Pinpoint the cell where the given text exists, returning its [x, y] midpoint coordinate. 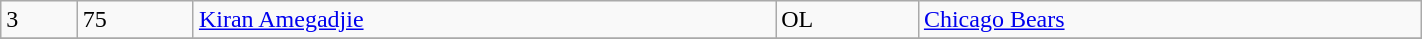
OL [848, 20]
3 [39, 20]
Chicago Bears [1170, 20]
Kiran Amegadjie [484, 20]
75 [135, 20]
